Extract the [X, Y] coordinate from the center of the cell holding the provided text.  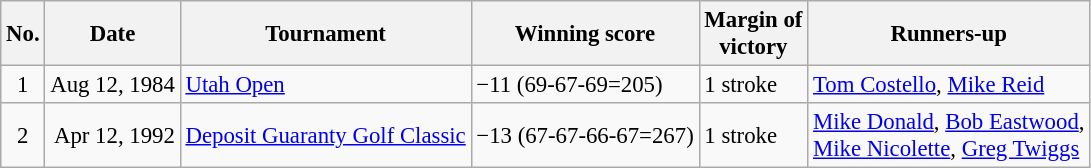
No. [23, 34]
Tournament [326, 34]
Apr 12, 1992 [112, 136]
Mike Donald, Bob Eastwood, Mike Nicolette, Greg Twiggs [949, 136]
Utah Open [326, 85]
Margin ofvictory [754, 34]
1 [23, 85]
Runners-up [949, 34]
Date [112, 34]
2 [23, 136]
Winning score [585, 34]
Deposit Guaranty Golf Classic [326, 136]
−13 (67-67-66-67=267) [585, 136]
Aug 12, 1984 [112, 85]
−11 (69-67-69=205) [585, 85]
Tom Costello, Mike Reid [949, 85]
